From the cell containing the given text, extract its center point as (X, Y) coordinate. 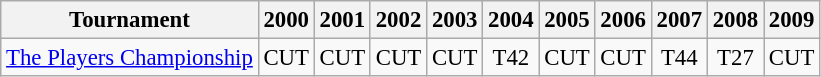
Tournament (130, 20)
2006 (623, 20)
2009 (792, 20)
2001 (342, 20)
2008 (735, 20)
2003 (455, 20)
2000 (286, 20)
2007 (679, 20)
2004 (511, 20)
T42 (511, 58)
2005 (567, 20)
T27 (735, 58)
The Players Championship (130, 58)
T44 (679, 58)
2002 (398, 20)
